Find where the given text appears and provide that cell's center as [X, Y] coordinate. 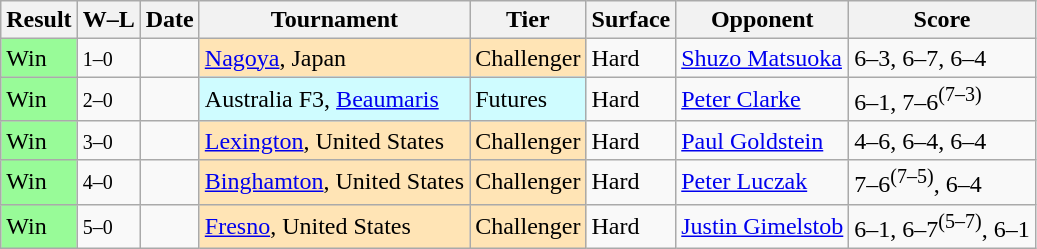
4–6, 6–4, 6–4 [942, 140]
Australia F3, Beaumaris [334, 100]
Surface [631, 20]
Binghamton, United States [334, 182]
Shuzo Matsuoka [762, 58]
Nagoya, Japan [334, 58]
6–1, 6–7(5–7), 6–1 [942, 226]
5–0 [108, 226]
1–0 [108, 58]
3–0 [108, 140]
Fresno, United States [334, 226]
Paul Goldstein [762, 140]
Peter Clarke [762, 100]
Lexington, United States [334, 140]
6–1, 7–6(7–3) [942, 100]
Opponent [762, 20]
Tier [528, 20]
2–0 [108, 100]
Score [942, 20]
Date [170, 20]
Peter Luczak [762, 182]
Result [39, 20]
W–L [108, 20]
7–6(7–5), 6–4 [942, 182]
6–3, 6–7, 6–4 [942, 58]
Tournament [334, 20]
4–0 [108, 182]
Justin Gimelstob [762, 226]
Futures [528, 100]
